Capture the cell that displays the provided text and extract its (x, y) central coordinate. 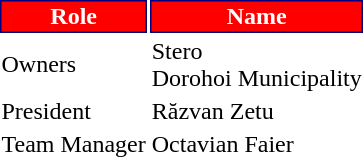
Role (74, 16)
Name (256, 16)
Owners (74, 64)
Răzvan Zetu (256, 111)
President (74, 111)
Stero Dorohoi Municipality (256, 64)
